Identify which cell holds the provided text, then report its (X, Y) central coordinate. 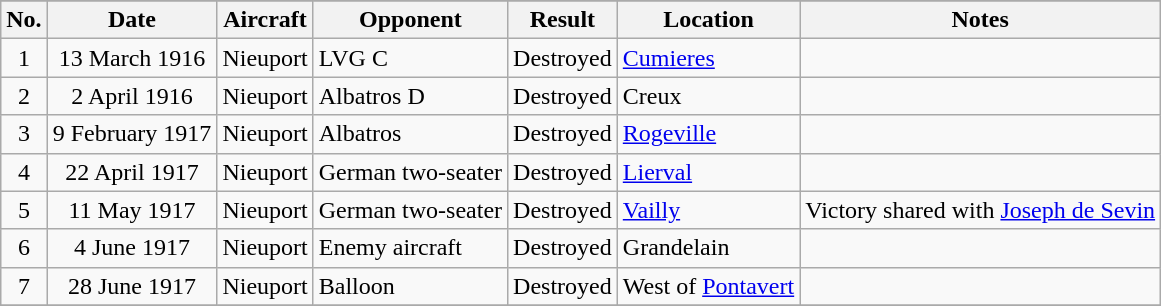
Albatros D (410, 96)
11 May 1917 (132, 210)
1 (24, 58)
22 April 1917 (132, 172)
No. (24, 20)
Result (563, 20)
Creux (708, 96)
Vailly (708, 210)
3 (24, 134)
Victory shared with Joseph de Sevin (980, 210)
6 (24, 248)
West of Pontavert (708, 286)
Cumieres (708, 58)
LVG C (410, 58)
7 (24, 286)
2 (24, 96)
Rogeville (708, 134)
13 March 1916 (132, 58)
Grandelain (708, 248)
4 June 1917 (132, 248)
9 February 1917 (132, 134)
Notes (980, 20)
4 (24, 172)
28 June 1917 (132, 286)
Albatros (410, 134)
Balloon (410, 286)
Lierval (708, 172)
Location (708, 20)
5 (24, 210)
Aircraft (265, 20)
Date (132, 20)
Enemy aircraft (410, 248)
2 April 1916 (132, 96)
Opponent (410, 20)
